Locate the cell with the specified text and output its [x, y] center coordinate. 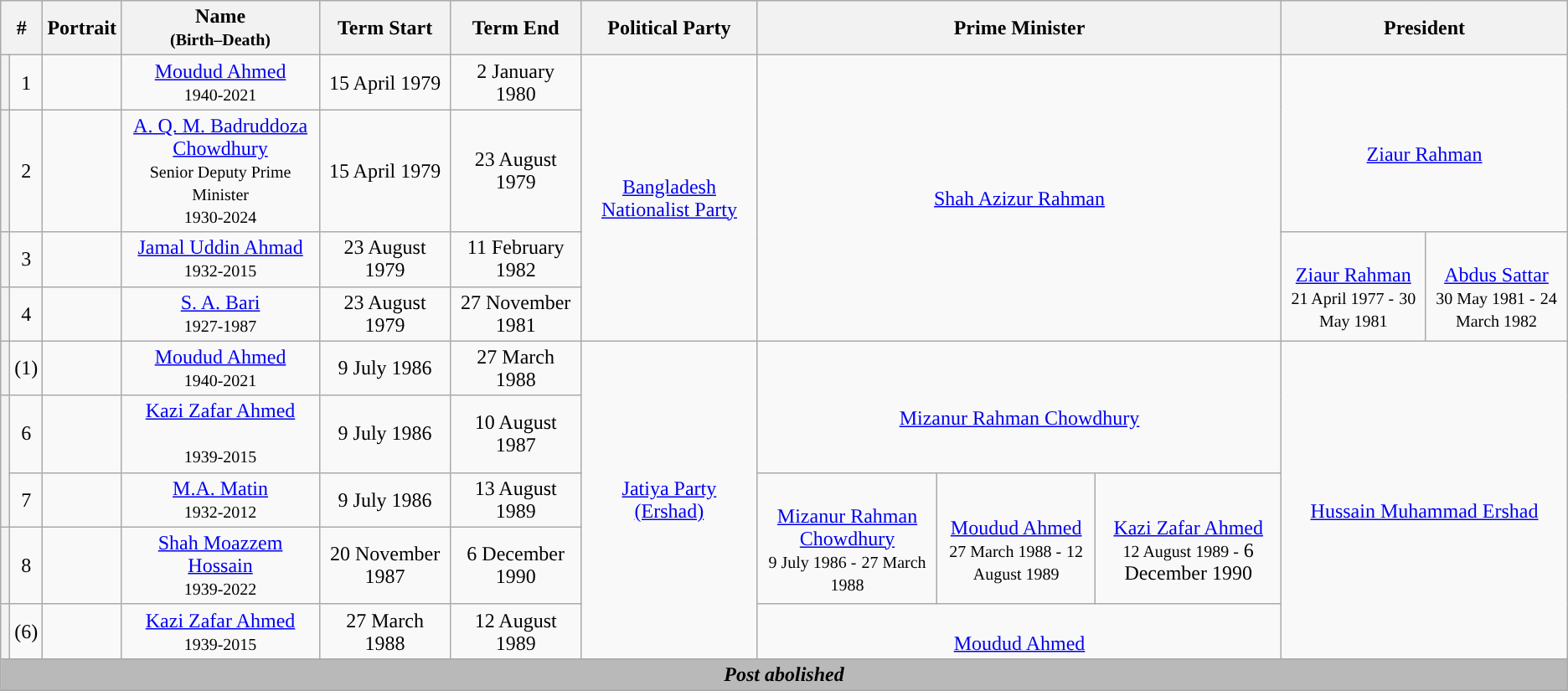
10 August 1987 [516, 434]
Prime Minister [1019, 28]
Post abolished [784, 674]
20 November 1987 [385, 565]
President [1424, 28]
27 November 1981 [516, 313]
11 February 1982 [516, 260]
Kazi Zafar Ahmed12 August 1989 - 6 December 1990 [1189, 538]
4 [27, 313]
6 December 1990 [516, 565]
Term End [516, 28]
Mizanur Rahman Chowdhury9 July 1986 - 27 March 1988 [848, 538]
Abdus Sattar30 May 1981 - 24 March 1982 [1497, 286]
(1) [27, 369]
Ziaur Rahman [1424, 144]
Ziaur Rahman21 April 1977 - 30 May 1981 [1354, 286]
A. Q. M. Badruddoza ChowdhurySenior Deputy Prime Minister1930-2024 [221, 171]
Bangladesh Nationalist Party [669, 198]
(6) [27, 632]
Jamal Uddin Ahmad1932-2015 [221, 260]
2 [27, 171]
Political Party [669, 28]
Hussain Muhammad Ershad [1424, 499]
3 [27, 260]
8 [27, 565]
2 January 1980 [516, 82]
Moudud Ahmed27 March 1988 - 12 August 1989 [1017, 538]
M.A. Matin1932-2012 [221, 499]
Term Start [385, 28]
12 August 1989 [516, 632]
1 [27, 82]
Jatiya Party (Ershad) [669, 499]
Moudud Ahmed [1019, 632]
Shah Azizur Rahman [1019, 198]
# [22, 28]
S. A. Bari1927-1987 [221, 313]
13 August 1989 [516, 499]
Portrait [82, 28]
7 [27, 499]
Shah Moazzem Hossain1939-2022 [221, 565]
Name(Birth–Death) [221, 28]
6 [27, 434]
Mizanur Rahman Chowdhury [1019, 407]
